Scan for the cell matching the given text and deliver its [X, Y] coordinate at center. 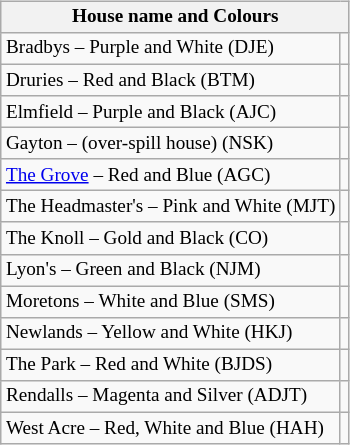
The Knoll – Gold and Black (CO) [170, 238]
West Acre – Red, White and Blue (HAH) [170, 428]
Bradbys – Purple and White (DJE) [170, 49]
The Park – Red and White (BJDS) [170, 365]
Moretons – White and Blue (SMS) [170, 302]
Lyon's – Green and Black (NJM) [170, 270]
The Headmaster's – Pink and White (MJT) [170, 207]
Rendalls – Magenta and Silver (ADJT) [170, 397]
Newlands – Yellow and White (HKJ) [170, 333]
The Grove – Red and Blue (AGC) [170, 175]
House name and Colours [175, 17]
Druries – Red and Black (BTM) [170, 80]
Elmfield – Purple and Black (AJC) [170, 112]
Gayton – (over-spill house) (NSK) [170, 144]
